Search for the cell housing the specified text and yield its [X, Y] center coordinate. 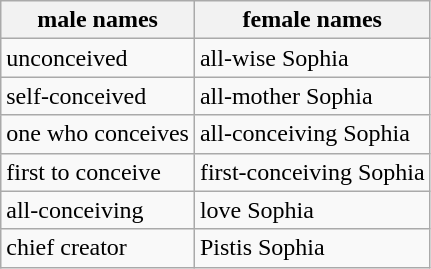
love Sophia [312, 210]
male names [98, 20]
Pistis Sophia [312, 248]
all-wise Sophia [312, 58]
first-conceiving Sophia [312, 172]
self-conceived [98, 96]
one who conceives [98, 134]
all-conceiving Sophia [312, 134]
female names [312, 20]
chief creator [98, 248]
all-mother Sophia [312, 96]
first to conceive [98, 172]
unconceived [98, 58]
all-conceiving [98, 210]
